Pinpoint the cell where the given text exists, returning its [X, Y] midpoint coordinate. 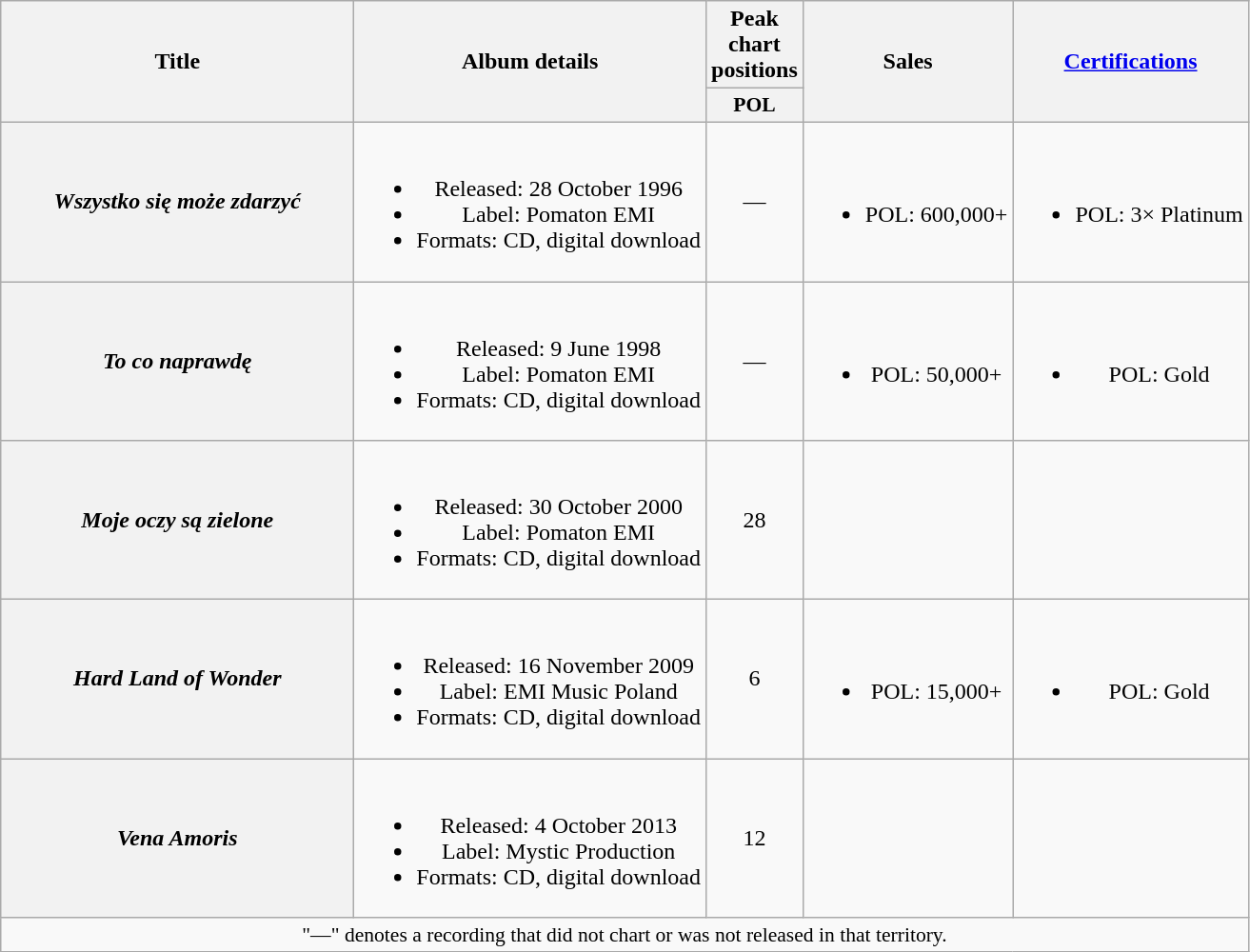
Released: 9 June 1998Label: Pomaton EMIFormats: CD, digital download [530, 362]
6 [755, 680]
Sales [908, 62]
To co naprawdę [177, 362]
28 [755, 520]
Peak chart positions [755, 45]
Wszystko się może zdarzyć [177, 202]
POL: 50,000+ [908, 362]
Hard Land of Wonder [177, 680]
12 [755, 838]
"—" denotes a recording that did not chart or was not released in that territory. [625, 935]
POL [755, 106]
Released: 16 November 2009Label: EMI Music PolandFormats: CD, digital download [530, 680]
Released: 4 October 2013Label: Mystic ProductionFormats: CD, digital download [530, 838]
Vena Amoris [177, 838]
POL: 600,000+ [908, 202]
Certifications [1131, 62]
Released: 30 October 2000Label: Pomaton EMIFormats: CD, digital download [530, 520]
Title [177, 62]
Released: 28 October 1996Label: Pomaton EMIFormats: CD, digital download [530, 202]
Moje oczy są zielone [177, 520]
POL: 3× Platinum [1131, 202]
Album details [530, 62]
POL: 15,000+ [908, 680]
